Provide the (x, y) coordinate of the cell's center where the given text is located.  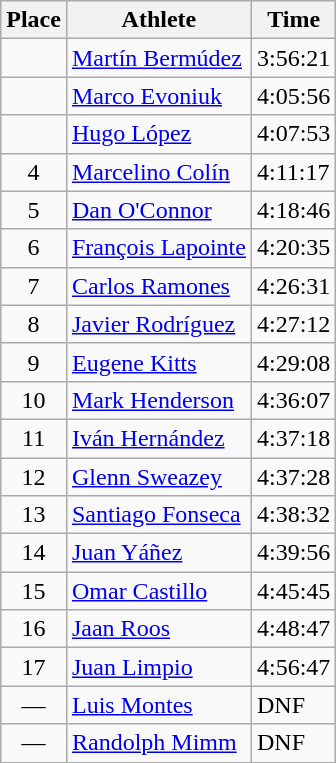
Carlos Ramones (158, 286)
Randolph Mimm (158, 743)
Place (34, 20)
Marcelino Colín (158, 172)
17 (34, 667)
Dan O'Connor (158, 210)
4:26:31 (293, 286)
Mark Henderson (158, 400)
4:29:08 (293, 362)
Jaan Roos (158, 629)
10 (34, 400)
4:11:17 (293, 172)
Marco Evoniuk (158, 96)
Juan Limpio (158, 667)
12 (34, 477)
9 (34, 362)
4:18:46 (293, 210)
Omar Castillo (158, 591)
4:36:07 (293, 400)
Hugo López (158, 134)
Santiago Fonseca (158, 515)
7 (34, 286)
4:20:35 (293, 248)
3:56:21 (293, 58)
Juan Yáñez (158, 553)
4:56:47 (293, 667)
Javier Rodríguez (158, 324)
4:45:45 (293, 591)
14 (34, 553)
Martín Bermúdez (158, 58)
5 (34, 210)
4:39:56 (293, 553)
4:07:53 (293, 134)
4:48:47 (293, 629)
Athlete (158, 20)
4:37:28 (293, 477)
4:05:56 (293, 96)
Iván Hernández (158, 438)
11 (34, 438)
13 (34, 515)
15 (34, 591)
François Lapointe (158, 248)
Time (293, 20)
6 (34, 248)
8 (34, 324)
16 (34, 629)
4:38:32 (293, 515)
4:27:12 (293, 324)
Luis Montes (158, 705)
Glenn Sweazey (158, 477)
Eugene Kitts (158, 362)
4 (34, 172)
4:37:18 (293, 438)
